Capture the cell that displays the provided text and extract its [X, Y] central coordinate. 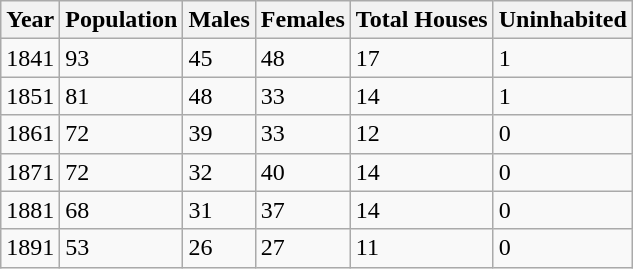
1861 [30, 134]
93 [122, 58]
11 [422, 248]
39 [219, 134]
81 [122, 96]
40 [302, 172]
Year [30, 20]
68 [122, 210]
27 [302, 248]
Total Houses [422, 20]
Population [122, 20]
1841 [30, 58]
32 [219, 172]
26 [219, 248]
12 [422, 134]
Females [302, 20]
Uninhabited [562, 20]
17 [422, 58]
1871 [30, 172]
45 [219, 58]
1881 [30, 210]
1891 [30, 248]
53 [122, 248]
1851 [30, 96]
31 [219, 210]
37 [302, 210]
Males [219, 20]
